For the text-containing cell, return its midpoint in (X, Y) coordinate format. 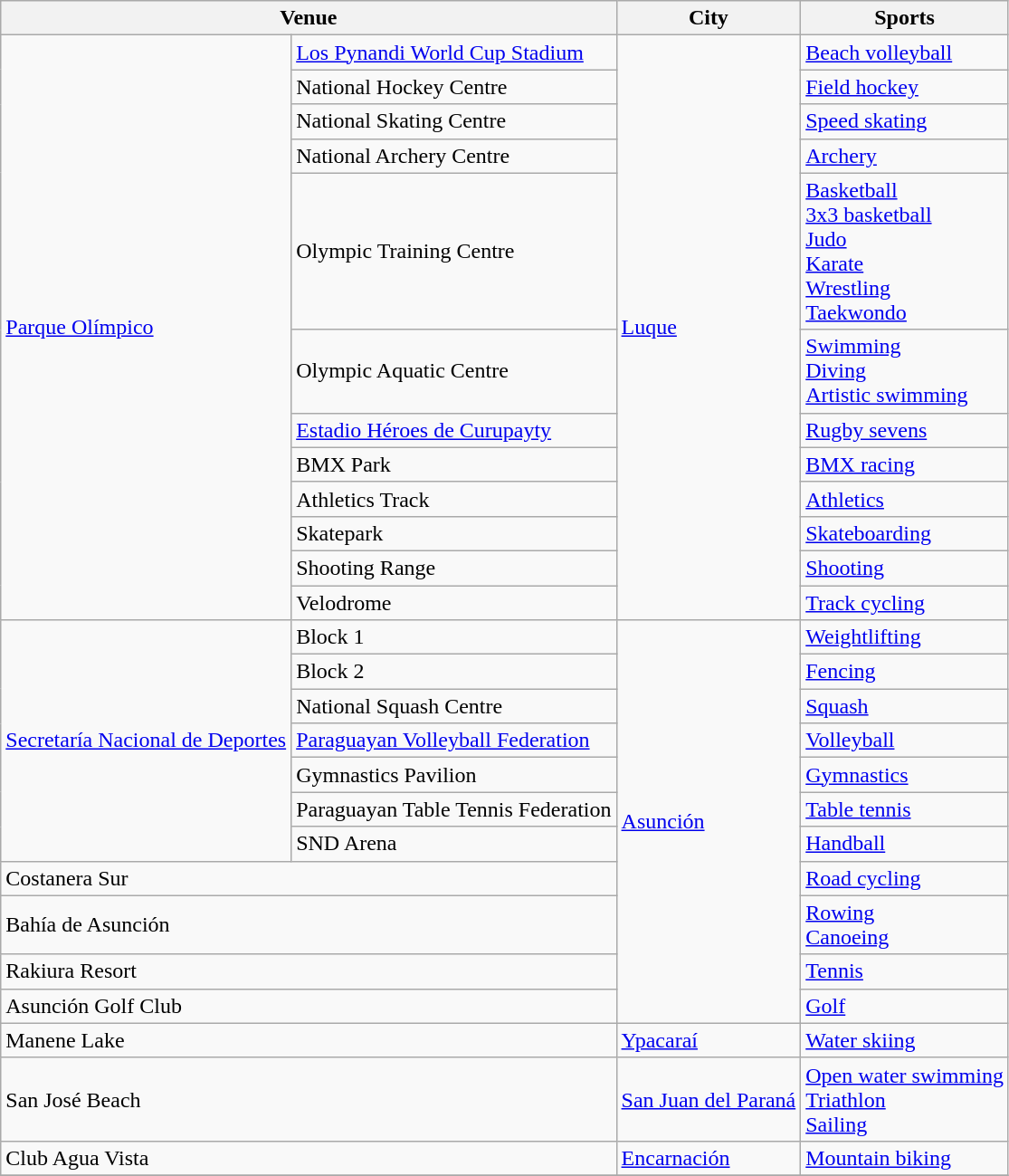
Secretaría Nacional de Deportes (147, 741)
Gymnastics (905, 775)
Block 2 (454, 672)
City (709, 18)
National Skating Centre (454, 121)
Open water swimmingTriathlonSailing (905, 1099)
Archery (905, 156)
Asunción (709, 822)
Ypacaraí (709, 1040)
National Hockey Centre (454, 87)
Manene Lake (309, 1040)
Basketball3x3 basketballJudoKarateWrestlingTaekwondo (905, 252)
Olympic Aquatic Centre (454, 371)
San José Beach (309, 1099)
Speed skating (905, 121)
Athletics Track (454, 499)
Shooting Range (454, 568)
Volleyball (905, 741)
Handball (905, 844)
Road cycling (905, 878)
Skateboarding (905, 533)
National Archery Centre (454, 156)
RowingCanoeing (905, 925)
Venue (309, 18)
Gymnastics Pavilion (454, 775)
Shooting (905, 568)
Sports (905, 18)
Block 1 (454, 637)
Rugby sevens (905, 430)
Track cycling (905, 602)
BMX racing (905, 464)
Tennis (905, 971)
Luque (709, 328)
Bahía de Asunción (309, 925)
SwimmingDivingArtistic swimming (905, 371)
Skatepark (454, 533)
Olympic Training Centre (454, 252)
Field hockey (905, 87)
Mountain biking (905, 1158)
BMX Park (454, 464)
SND Arena (454, 844)
Water skiing (905, 1040)
Estadio Héroes de Curupayty (454, 430)
Rakiura Resort (309, 971)
Paraguayan Table Tennis Federation (454, 809)
Beach volleyball (905, 53)
Encarnación (709, 1158)
Weightlifting (905, 637)
Velodrome (454, 602)
Table tennis (905, 809)
Club Agua Vista (309, 1158)
Squash (905, 706)
Asunción Golf Club (309, 1006)
San Juan del Paraná (709, 1099)
Athletics (905, 499)
Fencing (905, 672)
Los Pynandi World Cup Stadium (454, 53)
Costanera Sur (309, 878)
National Squash Centre (454, 706)
Paraguayan Volleyball Federation (454, 741)
Golf (905, 1006)
Parque Olímpico (147, 328)
